Scan for the cell matching the given text and deliver its [X, Y] coordinate at center. 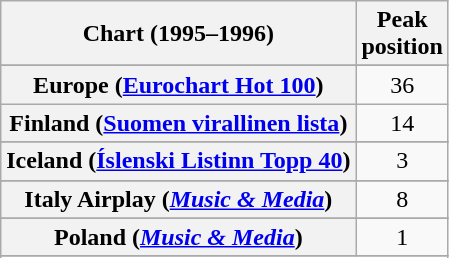
8 [402, 199]
14 [402, 123]
3 [402, 161]
Poland (Music & Media) [178, 237]
Finland (Suomen virallinen lista) [178, 123]
Iceland (Íslenski Listinn Topp 40) [178, 161]
Chart (1995–1996) [178, 34]
Italy Airplay (Music & Media) [178, 199]
36 [402, 85]
Peakposition [402, 34]
1 [402, 237]
Europe (Eurochart Hot 100) [178, 85]
